Find where the given text appears and provide that cell's center as [x, y] coordinate. 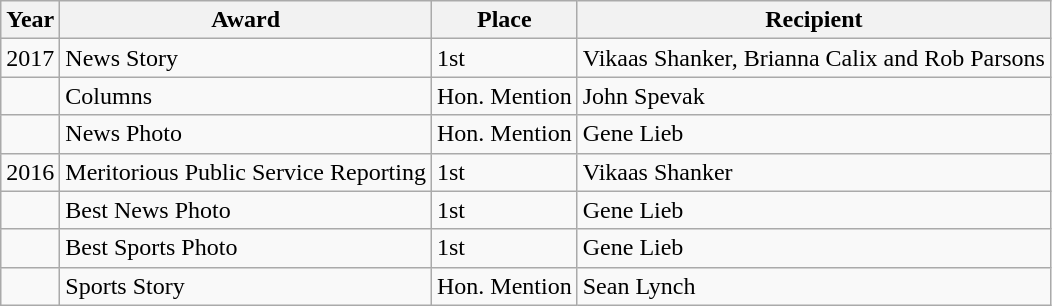
Columns [246, 96]
John Spevak [814, 96]
Best News Photo [246, 210]
Sports Story [246, 286]
Recipient [814, 20]
Place [504, 20]
Sean Lynch [814, 286]
Award [246, 20]
Vikaas Shanker [814, 172]
2017 [30, 58]
Meritorious Public Service Reporting [246, 172]
News Photo [246, 134]
Vikaas Shanker, Brianna Calix and Rob Parsons [814, 58]
News Story [246, 58]
2016 [30, 172]
Year [30, 20]
Best Sports Photo [246, 248]
